Detect which cell encompasses the target text, then output its (x, y) center coordinate. 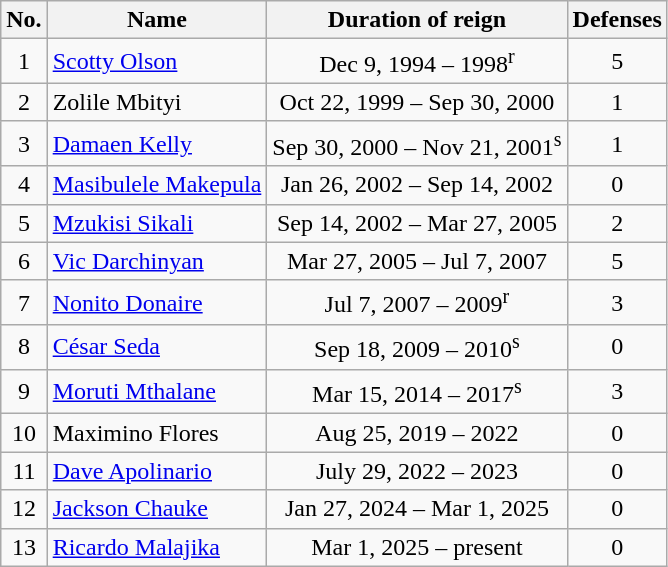
Dec 9, 1994 – 1998r (417, 62)
9 (24, 392)
10 (24, 433)
Duration of reign (417, 20)
Dave Apolinario (157, 471)
7 (24, 302)
Masibulele Makepula (157, 185)
Sep 14, 2002 – Mar 27, 2005 (417, 223)
Jackson Chauke (157, 509)
Nonito Donaire (157, 302)
4 (24, 185)
Maximino Flores (157, 433)
Mar 1, 2025 – present (417, 547)
Damaen Kelly (157, 144)
13 (24, 547)
July 29, 2022 – 2023 (417, 471)
Sep 18, 2009 – 2010s (417, 348)
Jan 27, 2024 – Mar 1, 2025 (417, 509)
Moruti Mthalane (157, 392)
César Seda (157, 348)
Jul 7, 2007 – 2009r (417, 302)
Mar 15, 2014 – 2017s (417, 392)
Name (157, 20)
Defenses (617, 20)
Mzukisi Sikali (157, 223)
Aug 25, 2019 – 2022 (417, 433)
Ricardo Malajika (157, 547)
No. (24, 20)
Vic Darchinyan (157, 261)
Mar 27, 2005 – Jul 7, 2007 (417, 261)
11 (24, 471)
8 (24, 348)
12 (24, 509)
Sep 30, 2000 – Nov 21, 2001s (417, 144)
Jan 26, 2002 – Sep 14, 2002 (417, 185)
Oct 22, 1999 – Sep 30, 2000 (417, 102)
6 (24, 261)
Zolile Mbityi (157, 102)
Scotty Olson (157, 62)
